Extract the [x, y] coordinate from the center of the cell holding the provided text.  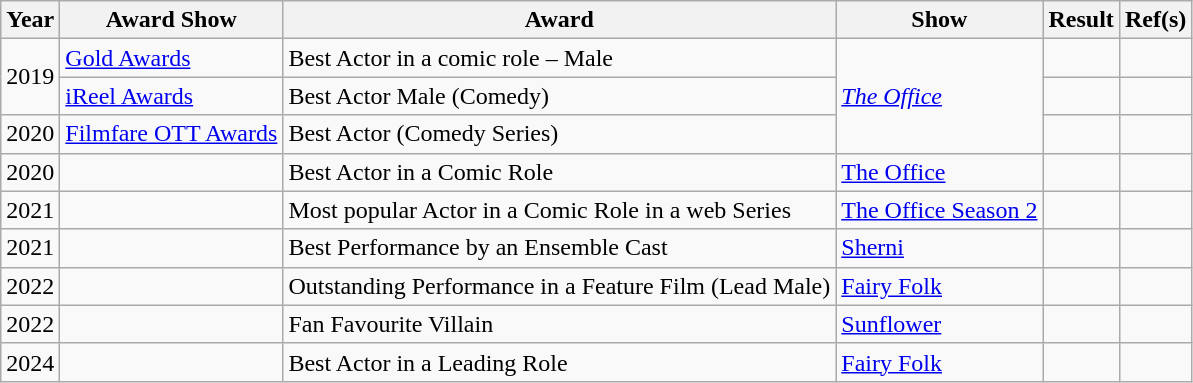
Award Show [172, 20]
iReel Awards [172, 96]
Ref(s) [1155, 20]
Best Actor (Comedy Series) [560, 134]
The Office Season 2 [940, 210]
Most popular Actor in a Comic Role in a web Series [560, 210]
Best Performance by an Ensemble Cast [560, 248]
2024 [30, 362]
Outstanding Performance in a Feature Film (Lead Male) [560, 286]
Fan Favourite Villain [560, 324]
Sunflower [940, 324]
Year [30, 20]
Gold Awards [172, 58]
Show [940, 20]
Best Actor in a Leading Role [560, 362]
Best Actor in a Comic Role [560, 172]
Award [560, 20]
Result [1081, 20]
2019 [30, 77]
Sherni [940, 248]
Best Actor in a comic role – Male [560, 58]
Best Actor Male (Comedy) [560, 96]
Filmfare OTT Awards [172, 134]
